Return the [x, y] coordinate for the center point of the cell that contains the specified text.  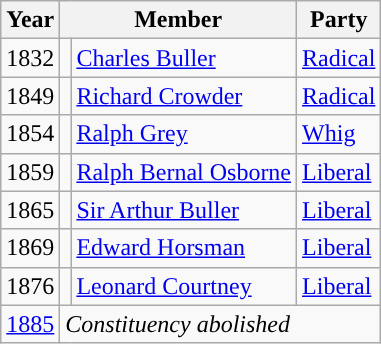
1876 [30, 286]
1885 [30, 324]
Constituency abolished [220, 324]
1849 [30, 96]
Ralph Bernal Osborne [184, 172]
Edward Horsman [184, 248]
Charles Buller [184, 58]
Sir Arthur Buller [184, 210]
1865 [30, 210]
1859 [30, 172]
Party [339, 20]
1869 [30, 248]
Member [178, 20]
Richard Crowder [184, 96]
1832 [30, 58]
Ralph Grey [184, 134]
Whig [339, 134]
1854 [30, 134]
Year [30, 20]
Leonard Courtney [184, 286]
